Determine the [x, y] coordinate at the center of the cell enclosing the given text.  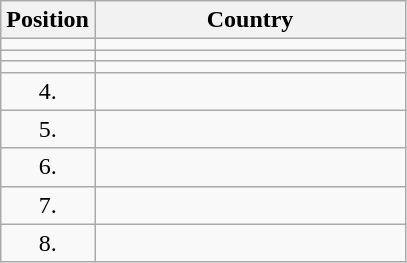
8. [48, 243]
7. [48, 205]
Position [48, 20]
5. [48, 129]
6. [48, 167]
4. [48, 91]
Country [250, 20]
